Detect which cell encompasses the target text, then output its [X, Y] center coordinate. 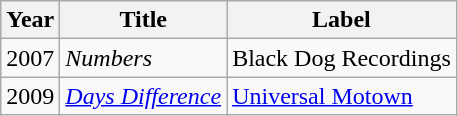
Year [30, 20]
Label [342, 20]
Universal Motown [342, 96]
Days Difference [144, 96]
2009 [30, 96]
2007 [30, 58]
Black Dog Recordings [342, 58]
Title [144, 20]
Numbers [144, 58]
